Scan for the cell matching the given text and deliver its [X, Y] coordinate at center. 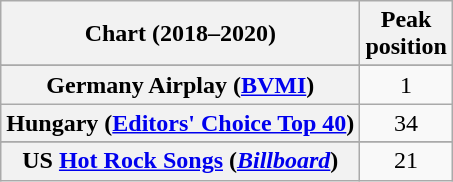
34 [406, 123]
Hungary (Editors' Choice Top 40) [180, 123]
Peakposition [406, 34]
Chart (2018–2020) [180, 34]
21 [406, 161]
US Hot Rock Songs (Billboard) [180, 161]
1 [406, 85]
Germany Airplay (BVMI) [180, 85]
